Provide the (X, Y) coordinate of the cell's center where the given text is located.  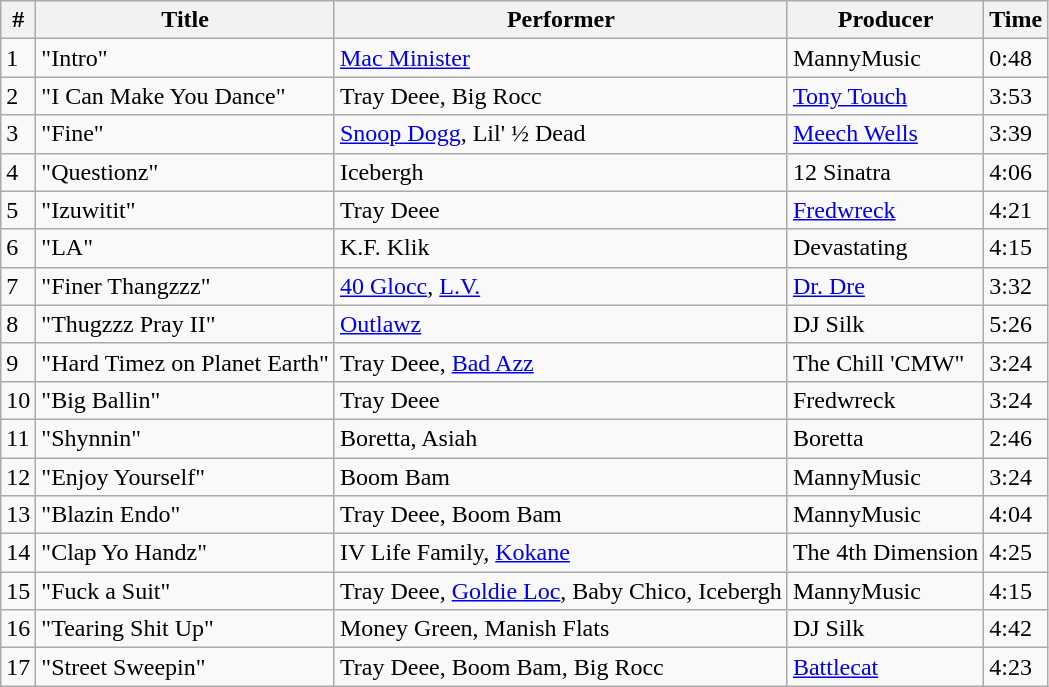
4:04 (1016, 515)
Boretta (885, 438)
"Fuck a Suit" (186, 591)
Title (186, 20)
Money Green, Manish Flats (560, 629)
8 (18, 324)
3 (18, 134)
4 (18, 172)
"Fine" (186, 134)
11 (18, 438)
5 (18, 210)
13 (18, 515)
Dr. Dre (885, 286)
Tray Deee, Goldie Loc, Baby Chico, Icebergh (560, 591)
Tray Deee, Bad Azz (560, 362)
"Hard Timez on Planet Earth" (186, 362)
15 (18, 591)
"Big Ballin" (186, 400)
Devastating (885, 248)
12 (18, 477)
"Finer Thangzzz" (186, 286)
10 (18, 400)
Time (1016, 20)
9 (18, 362)
17 (18, 667)
0:48 (1016, 58)
2 (18, 96)
"Izuwitit" (186, 210)
"LA" (186, 248)
Boom Bam (560, 477)
Performer (560, 20)
Boretta, Asiah (560, 438)
4:21 (1016, 210)
7 (18, 286)
Tony Touch (885, 96)
Snoop Dogg, Lil' ½ Dead (560, 134)
14 (18, 553)
"Questionz" (186, 172)
Tray Deee, Boom Bam, Big Rocc (560, 667)
Producer (885, 20)
"Blazin Endo" (186, 515)
# (18, 20)
Outlawz (560, 324)
The Chill 'CMW" (885, 362)
16 (18, 629)
"Clap Yo Handz" (186, 553)
"Intro" (186, 58)
3:32 (1016, 286)
IV Life Family, Kokane (560, 553)
"Street Sweepin" (186, 667)
3:39 (1016, 134)
The 4th Dimension (885, 553)
"Shynnin" (186, 438)
Tray Deee, Big Rocc (560, 96)
6 (18, 248)
12 Sinatra (885, 172)
4:23 (1016, 667)
5:26 (1016, 324)
Tray Deee, Boom Bam (560, 515)
Battlecat (885, 667)
"Tearing Shit Up" (186, 629)
Meech Wells (885, 134)
1 (18, 58)
3:53 (1016, 96)
40 Glocc, L.V. (560, 286)
"Enjoy Yourself" (186, 477)
Icebergh (560, 172)
4:25 (1016, 553)
"I Can Make You Dance" (186, 96)
4:42 (1016, 629)
2:46 (1016, 438)
Mac Minister (560, 58)
4:06 (1016, 172)
"Thugzzz Pray II" (186, 324)
K.F. Klik (560, 248)
